Determine the (x, y) coordinate at the center of the cell enclosing the given text.  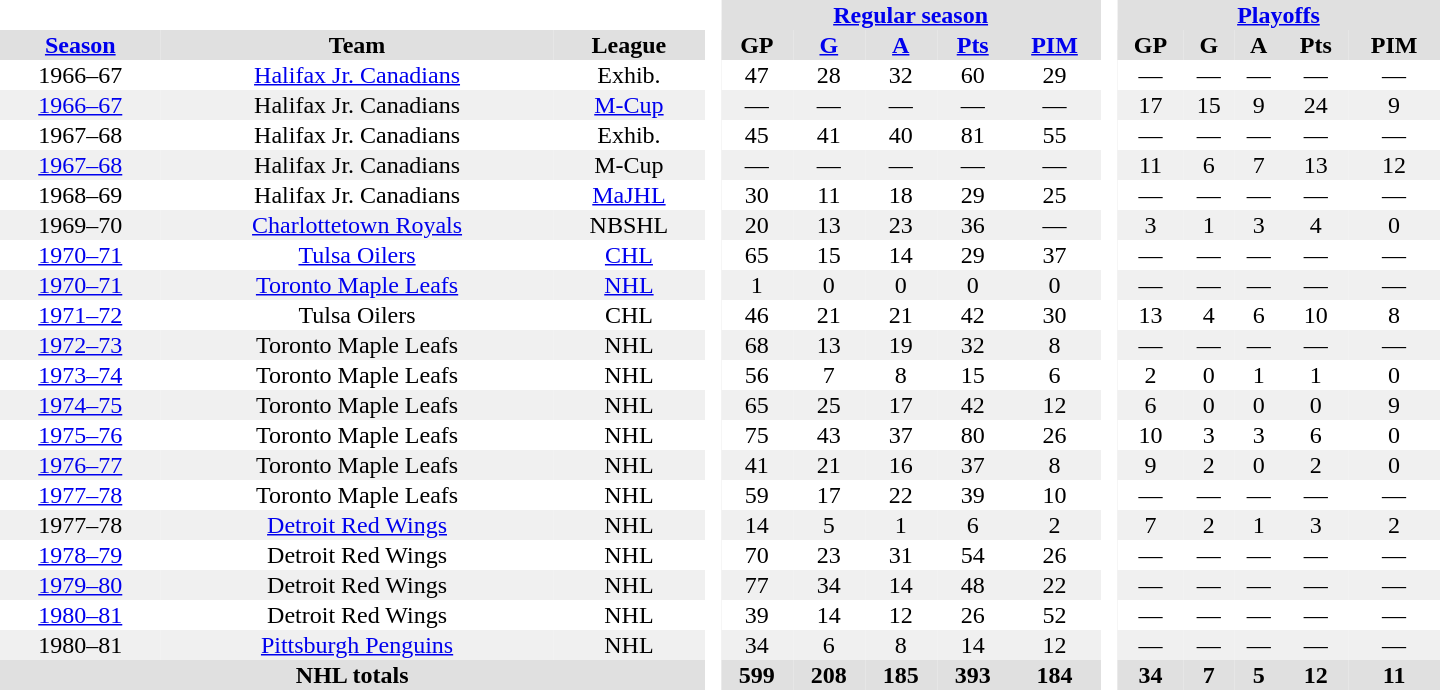
59 (757, 495)
1979–80 (80, 585)
40 (901, 135)
54 (973, 555)
68 (757, 345)
NHL totals (352, 675)
1971–72 (80, 315)
1975–76 (80, 435)
75 (757, 435)
1976–77 (80, 465)
80 (973, 435)
Charlottetown Royals (358, 225)
52 (1055, 615)
599 (757, 675)
185 (901, 675)
24 (1316, 105)
48 (973, 585)
League (630, 45)
16 (901, 465)
18 (901, 195)
Playoffs (1278, 15)
393 (973, 675)
77 (757, 585)
1972–73 (80, 345)
36 (973, 225)
1968–69 (80, 195)
1978–79 (80, 555)
56 (757, 375)
NBSHL (630, 225)
MaJHL (630, 195)
Regular season (910, 15)
19 (901, 345)
81 (973, 135)
46 (757, 315)
28 (829, 75)
Season (80, 45)
70 (757, 555)
Team (358, 45)
31 (901, 555)
20 (757, 225)
43 (829, 435)
1974–75 (80, 405)
184 (1055, 675)
1973–74 (80, 375)
Pittsburgh Penguins (358, 645)
55 (1055, 135)
45 (757, 135)
208 (829, 675)
60 (973, 75)
47 (757, 75)
1969–70 (80, 225)
